From the cell containing the given text, extract its center point as [x, y] coordinate. 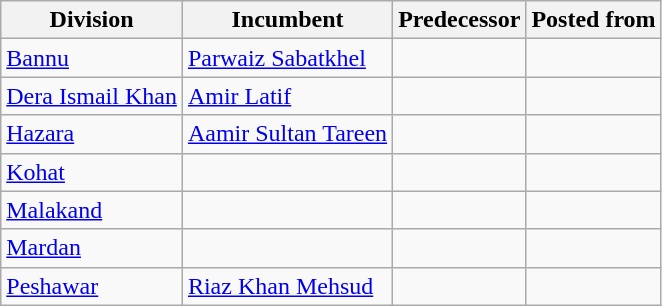
Predecessor [460, 20]
Dera Ismail Khan [92, 96]
Peshawar [92, 286]
Division [92, 20]
Bannu [92, 58]
Incumbent [287, 20]
Hazara [92, 134]
Malakand [92, 210]
Posted from [594, 20]
Mardan [92, 248]
Parwaiz Sabatkhel [287, 58]
Aamir Sultan Tareen [287, 134]
Kohat [92, 172]
Riaz Khan Mehsud [287, 286]
Amir Latif [287, 96]
